Search for the cell housing the specified text and yield its [x, y] center coordinate. 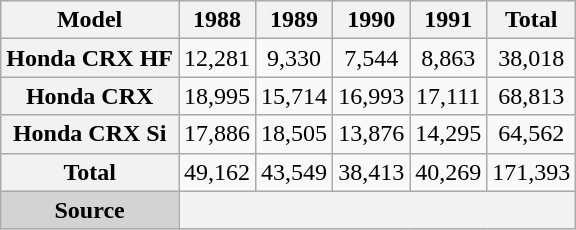
38,018 [532, 58]
Honda CRX [90, 96]
9,330 [294, 58]
17,111 [448, 96]
18,995 [216, 96]
Honda CRX Si [90, 134]
1988 [216, 20]
Source [90, 210]
Model [90, 20]
49,162 [216, 172]
64,562 [532, 134]
17,886 [216, 134]
43,549 [294, 172]
Honda CRX HF [90, 58]
16,993 [372, 96]
171,393 [532, 172]
14,295 [448, 134]
38,413 [372, 172]
18,505 [294, 134]
8,863 [448, 58]
1989 [294, 20]
12,281 [216, 58]
1991 [448, 20]
68,813 [532, 96]
1990 [372, 20]
15,714 [294, 96]
13,876 [372, 134]
7,544 [372, 58]
40,269 [448, 172]
